Capture the cell that displays the provided text and extract its [X, Y] central coordinate. 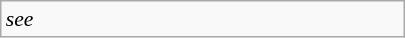
see [203, 19]
